Detect which cell encompasses the target text, then output its (X, Y) center coordinate. 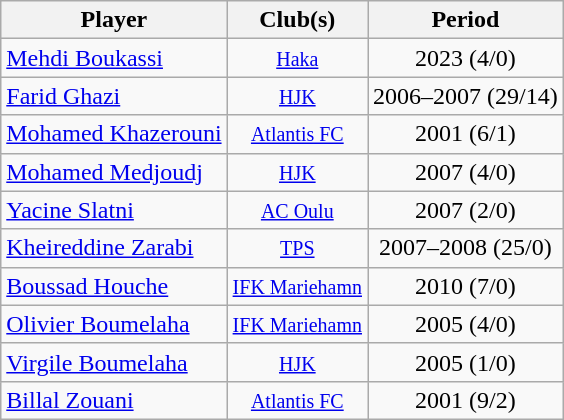
2010 (7/0) (466, 286)
Period (466, 20)
2001 (6/1) (466, 134)
Yacine Slatni (114, 210)
2006–2007 (29/14) (466, 96)
2007–2008 (25/0) (466, 248)
2005 (1/0) (466, 362)
Mohamed Medjoudj (114, 172)
Kheireddine Zarabi (114, 248)
2007 (4/0) (466, 172)
TPS (297, 248)
AC Oulu (297, 210)
2023 (4/0) (466, 58)
Club(s) (297, 20)
2007 (2/0) (466, 210)
Olivier Boumelaha (114, 324)
Virgile Boumelaha (114, 362)
2005 (4/0) (466, 324)
Mehdi Boukassi (114, 58)
2001 (9/2) (466, 400)
Farid Ghazi (114, 96)
Mohamed Khazerouni (114, 134)
Player (114, 20)
Haka (297, 58)
Boussad Houche (114, 286)
Billal Zouani (114, 400)
